Return the (X, Y) coordinate for the center point of the cell that contains the specified text.  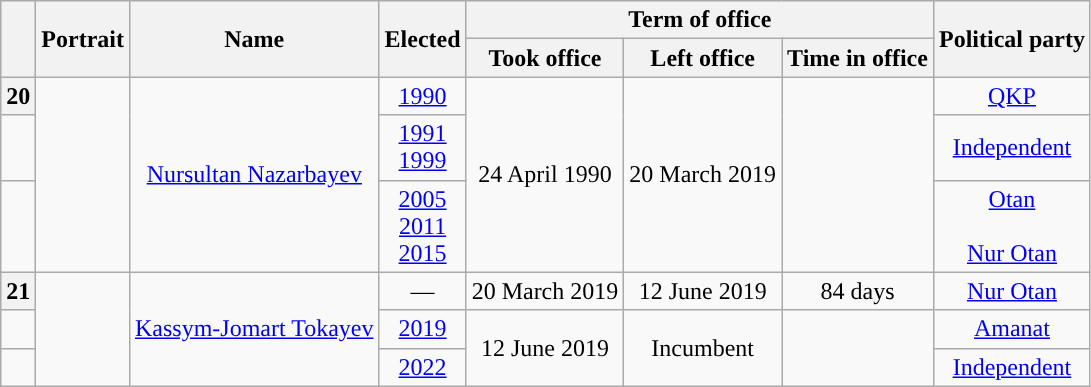
19911999 (422, 148)
Elected (422, 39)
Time in office (858, 58)
20 (18, 96)
Portrait (83, 39)
2022 (422, 367)
Nur Otan (1012, 291)
1990 (422, 96)
QKP (1012, 96)
Kassym-Jomart Tokayev (254, 329)
Political party (1012, 39)
Amanat (1012, 329)
Left office (703, 58)
Took office (545, 58)
Term of office (700, 20)
200520112015 (422, 226)
OtanNur Otan (1012, 226)
24 April 1990 (545, 174)
84 days (858, 291)
21 (18, 291)
— (422, 291)
Name (254, 39)
Incumbent (703, 348)
2019 (422, 329)
Nursultan Nazarbayev (254, 174)
